From the cell containing the given text, extract its center point as (X, Y) coordinate. 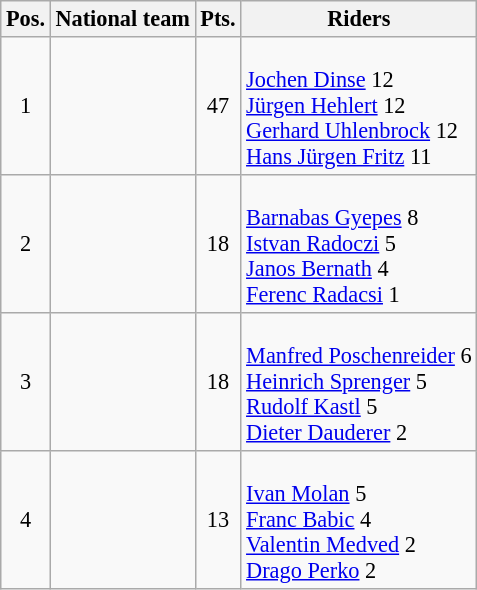
3 (26, 381)
4 (26, 519)
Pts. (218, 19)
Manfred Poschenreider 6 Heinrich Sprenger 5 Rudolf Kastl 5 Dieter Dauderer 2 (359, 381)
Ivan Molan 5 Franc Babic 4 Valentin Medved 2 Drago Perko 2 (359, 519)
1 (26, 106)
Pos. (26, 19)
2 (26, 243)
Riders (359, 19)
Jochen Dinse 12 Jürgen Hehlert 12 Gerhard Uhlenbrock 12 Hans Jürgen Fritz 11 (359, 106)
13 (218, 519)
National team (122, 19)
Barnabas Gyepes 8 Istvan Radoczi 5 Janos Bernath 4 Ferenc Radacsi 1 (359, 243)
47 (218, 106)
